Scan for the cell matching the given text and deliver its [X, Y] coordinate at center. 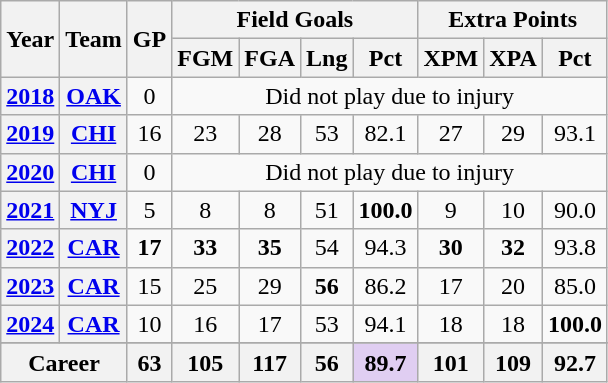
63 [149, 362]
15 [149, 286]
FGA [270, 58]
Extra Points [512, 20]
51 [327, 210]
92.7 [574, 362]
Team [94, 39]
20 [514, 286]
OAK [94, 96]
82.1 [386, 134]
GP [149, 39]
94.3 [386, 248]
2020 [30, 172]
117 [270, 362]
89.7 [386, 362]
Career [64, 362]
105 [206, 362]
86.2 [386, 286]
93.1 [574, 134]
23 [206, 134]
90.0 [574, 210]
9 [451, 210]
28 [270, 134]
30 [451, 248]
101 [451, 362]
Year [30, 39]
FGM [206, 58]
NYJ [94, 210]
54 [327, 248]
2019 [30, 134]
94.1 [386, 324]
Field Goals [295, 20]
27 [451, 134]
5 [149, 210]
2023 [30, 286]
32 [514, 248]
109 [514, 362]
35 [270, 248]
93.8 [574, 248]
2024 [30, 324]
85.0 [574, 286]
2021 [30, 210]
33 [206, 248]
2022 [30, 248]
XPM [451, 58]
2018 [30, 96]
XPA [514, 58]
Lng [327, 58]
25 [206, 286]
